Detect which cell encompasses the target text, then output its (x, y) center coordinate. 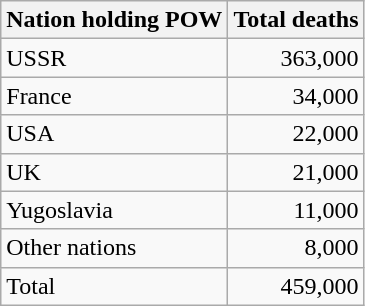
363,000 (296, 58)
UK (114, 172)
34,000 (296, 96)
USA (114, 134)
459,000 (296, 286)
Other nations (114, 248)
Total (114, 286)
11,000 (296, 210)
Yugoslavia (114, 210)
France (114, 96)
Nation holding POW (114, 20)
22,000 (296, 134)
USSR (114, 58)
Total deaths (296, 20)
8,000 (296, 248)
21,000 (296, 172)
